Provide the [x, y] coordinate of the cell's center where the given text is located.  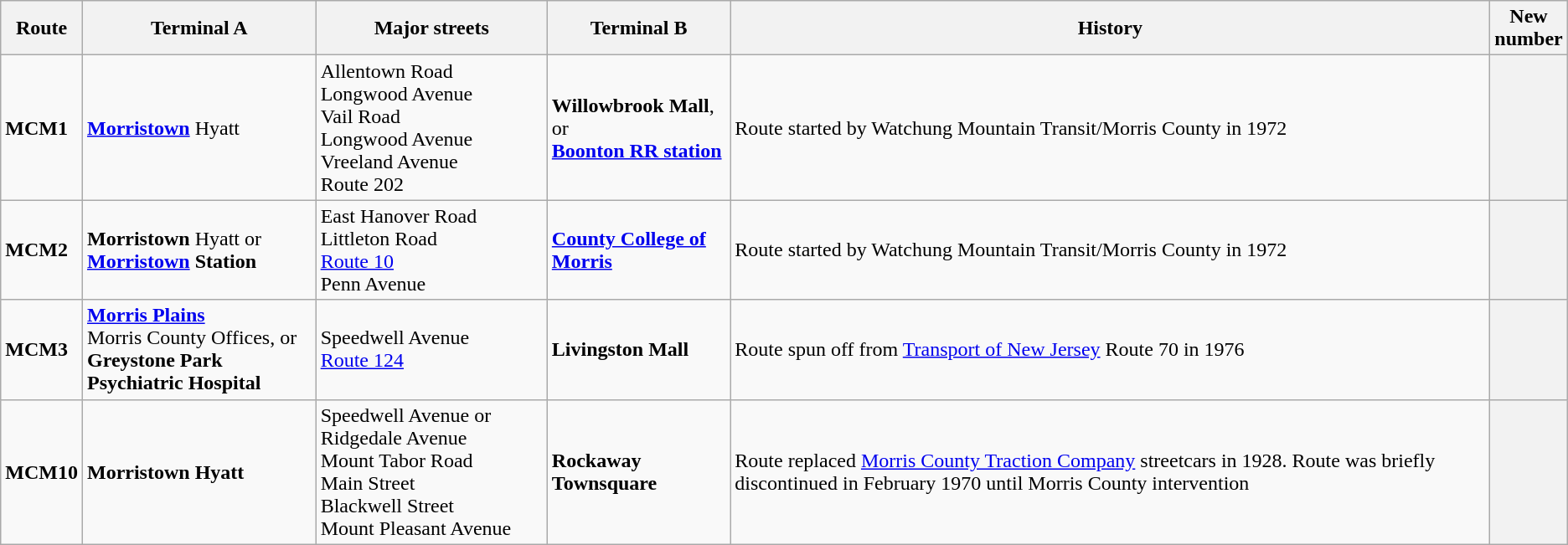
Route replaced Morris County Traction Company streetcars in 1928. Route was briefly discontinued in February 1970 until Morris County intervention [1111, 472]
East Hanover RoadLittleton RoadRoute 10Penn Avenue [431, 249]
Speedwell Avenue or Ridgedale AvenueMount Tabor RoadMain StreetBlackwell StreetMount Pleasant Avenue [431, 472]
Rockaway Townsquare [638, 472]
MCM2 [42, 249]
History [1111, 28]
Allentown RoadLongwood AvenueVail RoadLongwood AvenueVreeland AvenueRoute 202 [431, 127]
Morristown Hyatt orMorristown Station [199, 249]
MCM3 [42, 350]
County College of Morris [638, 249]
Route [42, 28]
Speedwell AvenueRoute 124 [431, 350]
Newnumber [1529, 28]
Terminal B [638, 28]
Livingston Mall [638, 350]
MCM1 [42, 127]
Terminal A [199, 28]
MCM10 [42, 472]
Major streets [431, 28]
Route spun off from Transport of New Jersey Route 70 in 1976 [1111, 350]
Morris PlainsMorris County Offices, orGreystone Park Psychiatric Hospital [199, 350]
Willowbrook Mall, orBoonton RR station [638, 127]
